Detect which cell encompasses the target text, then output its (x, y) center coordinate. 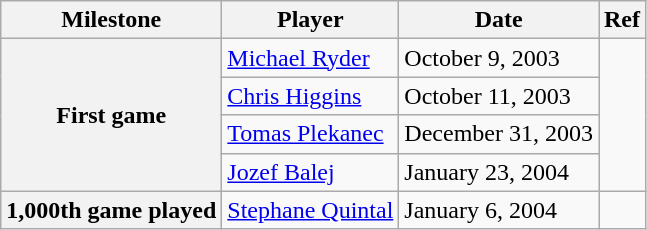
October 9, 2003 (499, 58)
Michael Ryder (310, 58)
January 6, 2004 (499, 210)
Jozef Balej (310, 172)
Ref (622, 20)
October 11, 2003 (499, 96)
Milestone (112, 20)
Tomas Plekanec (310, 134)
1,000th game played (112, 210)
First game (112, 115)
Date (499, 20)
Player (310, 20)
December 31, 2003 (499, 134)
January 23, 2004 (499, 172)
Stephane Quintal (310, 210)
Chris Higgins (310, 96)
